From the cell containing the given text, extract its center point as [x, y] coordinate. 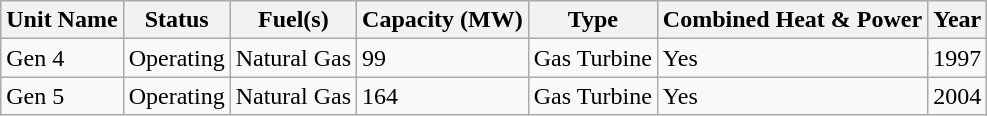
2004 [958, 96]
Status [176, 20]
Unit Name [62, 20]
99 [443, 58]
Fuel(s) [293, 20]
164 [443, 96]
Combined Heat & Power [792, 20]
Capacity (MW) [443, 20]
Gen 4 [62, 58]
Gen 5 [62, 96]
1997 [958, 58]
Type [592, 20]
Year [958, 20]
